Scan for the cell matching the given text and deliver its [X, Y] coordinate at center. 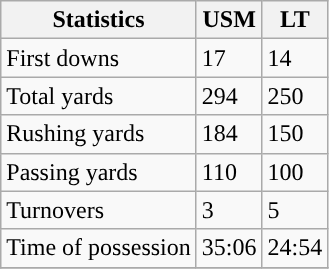
100 [295, 172]
First downs [99, 58]
17 [229, 58]
110 [229, 172]
35:06 [229, 248]
Time of possession [99, 248]
14 [295, 58]
250 [295, 96]
Turnovers [99, 210]
Total yards [99, 96]
Rushing yards [99, 134]
Passing yards [99, 172]
USM [229, 20]
24:54 [295, 248]
294 [229, 96]
3 [229, 210]
5 [295, 210]
184 [229, 134]
150 [295, 134]
Statistics [99, 20]
LT [295, 20]
